Return (X, Y) of the center of cell containing provided text 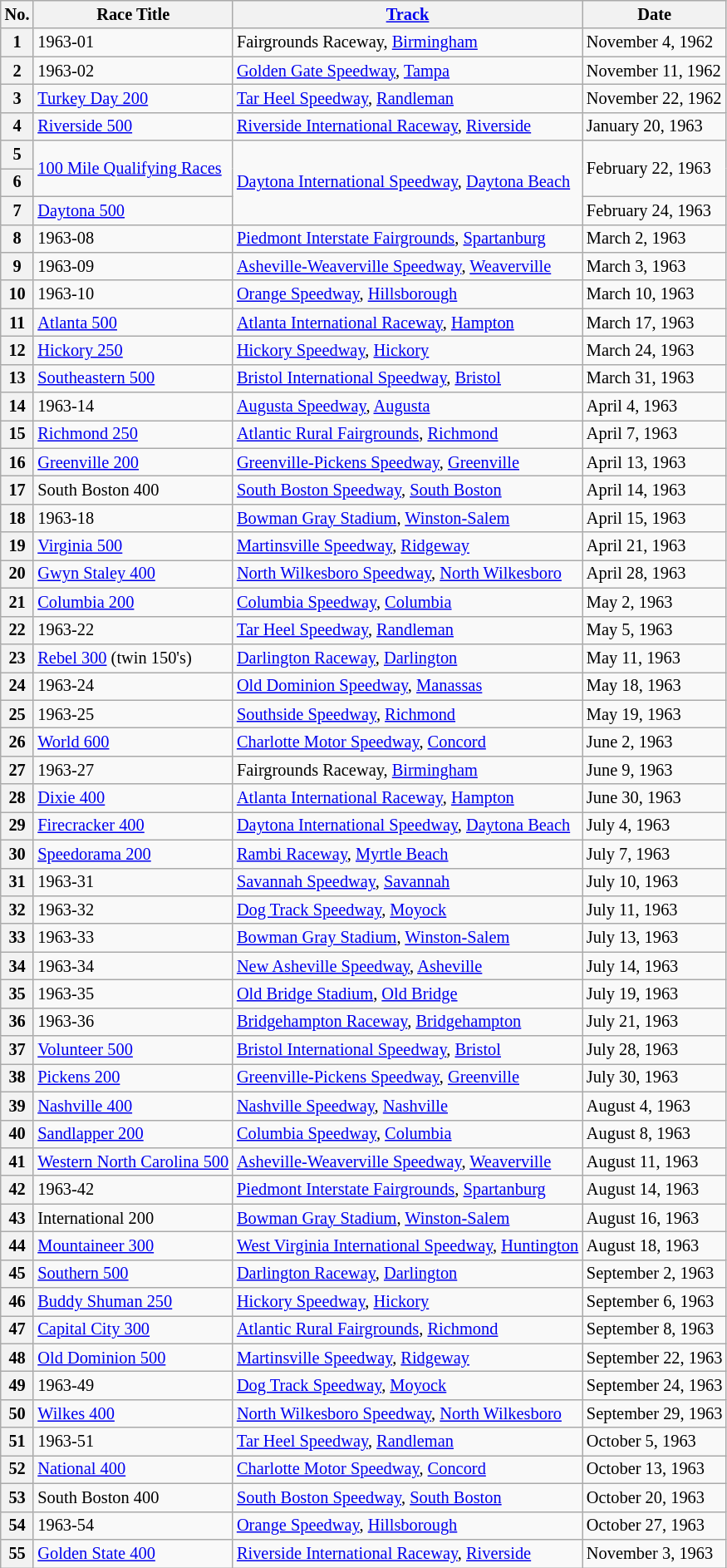
April 4, 1963 (655, 407)
12 (17, 350)
Hickory 250 (133, 350)
Nashville Speedway, Nashville (407, 1106)
1963-08 (133, 239)
Western North Carolina 500 (133, 1161)
April 13, 1963 (655, 462)
1963-22 (133, 630)
July 21, 1963 (655, 1022)
March 31, 1963 (655, 378)
13 (17, 378)
Daytona 500 (133, 210)
30 (17, 854)
1963-10 (133, 294)
August 16, 1963 (655, 1218)
10 (17, 294)
June 30, 1963 (655, 798)
6 (17, 182)
Buddy Shuman 250 (133, 1302)
1963-02 (133, 71)
1963-54 (133, 1526)
1 (17, 42)
Nashville 400 (133, 1106)
July 7, 1963 (655, 854)
Volunteer 500 (133, 1050)
March 2, 1963 (655, 239)
November 3, 1963 (655, 1553)
May 2, 1963 (655, 602)
Virginia 500 (133, 546)
49 (17, 1386)
July 4, 1963 (655, 826)
Firecracker 400 (133, 826)
1963-18 (133, 518)
Riverside 500 (133, 126)
July 13, 1963 (655, 938)
Sandlapper 200 (133, 1134)
April 21, 1963 (655, 546)
Dixie 400 (133, 798)
Augusta Speedway, Augusta (407, 407)
September 6, 1963 (655, 1302)
1963-09 (133, 266)
August 8, 1963 (655, 1134)
Atlanta 500 (133, 323)
Pickens 200 (133, 1077)
26 (17, 742)
44 (17, 1245)
Capital City 300 (133, 1329)
March 24, 1963 (655, 350)
September 29, 1963 (655, 1413)
April 15, 1963 (655, 518)
August 18, 1963 (655, 1245)
36 (17, 1022)
July 30, 1963 (655, 1077)
May 19, 1963 (655, 714)
Richmond 250 (133, 434)
1963-42 (133, 1190)
September 8, 1963 (655, 1329)
17 (17, 490)
1963-14 (133, 407)
Mountaineer 300 (133, 1245)
Date (655, 14)
2 (17, 71)
Rebel 300 (twin 150's) (133, 658)
29 (17, 826)
5 (17, 155)
July 11, 1963 (655, 910)
National 400 (133, 1469)
Southern 500 (133, 1274)
16 (17, 462)
51 (17, 1442)
48 (17, 1358)
1963-32 (133, 910)
March 17, 1963 (655, 323)
November 4, 1962 (655, 42)
1963-35 (133, 994)
October 13, 1963 (655, 1469)
25 (17, 714)
54 (17, 1526)
50 (17, 1413)
June 9, 1963 (655, 770)
March 3, 1963 (655, 266)
45 (17, 1274)
41 (17, 1161)
34 (17, 966)
35 (17, 994)
Southeastern 500 (133, 378)
September 22, 1963 (655, 1358)
1963-24 (133, 686)
February 22, 1963 (655, 168)
8 (17, 239)
33 (17, 938)
Old Dominion 500 (133, 1358)
Golden Gate Speedway, Tampa (407, 71)
New Asheville Speedway, Asheville (407, 966)
21 (17, 602)
February 24, 1963 (655, 210)
1963-34 (133, 966)
October 20, 1963 (655, 1497)
Rambi Raceway, Myrtle Beach (407, 854)
November 22, 1962 (655, 98)
27 (17, 770)
3 (17, 98)
Greenville 200 (133, 462)
1963-51 (133, 1442)
World 600 (133, 742)
Old Bridge Stadium, Old Bridge (407, 994)
37 (17, 1050)
1963-27 (133, 770)
Gwyn Staley 400 (133, 574)
October 5, 1963 (655, 1442)
14 (17, 407)
31 (17, 882)
53 (17, 1497)
55 (17, 1553)
52 (17, 1469)
1963-33 (133, 938)
43 (17, 1218)
April 7, 1963 (655, 434)
1963-49 (133, 1386)
Speedorama 200 (133, 854)
1963-01 (133, 42)
4 (17, 126)
38 (17, 1077)
Golden State 400 (133, 1553)
March 10, 1963 (655, 294)
Race Title (133, 14)
1963-25 (133, 714)
August 4, 1963 (655, 1106)
46 (17, 1302)
32 (17, 910)
June 2, 1963 (655, 742)
October 27, 1963 (655, 1526)
July 10, 1963 (655, 882)
April 28, 1963 (655, 574)
47 (17, 1329)
24 (17, 686)
Bridgehampton Raceway, Bridgehampton (407, 1022)
39 (17, 1106)
Southside Speedway, Richmond (407, 714)
April 14, 1963 (655, 490)
15 (17, 434)
January 20, 1963 (655, 126)
18 (17, 518)
No. (17, 14)
1963-31 (133, 882)
23 (17, 658)
28 (17, 798)
Track (407, 14)
22 (17, 630)
20 (17, 574)
9 (17, 266)
July 14, 1963 (655, 966)
November 11, 1962 (655, 71)
Savannah Speedway, Savannah (407, 882)
1963-36 (133, 1022)
September 24, 1963 (655, 1386)
Old Dominion Speedway, Manassas (407, 686)
May 5, 1963 (655, 630)
August 14, 1963 (655, 1190)
July 28, 1963 (655, 1050)
West Virginia International Speedway, Huntington (407, 1245)
Wilkes 400 (133, 1413)
40 (17, 1134)
September 2, 1963 (655, 1274)
August 11, 1963 (655, 1161)
Turkey Day 200 (133, 98)
May 11, 1963 (655, 658)
May 18, 1963 (655, 686)
11 (17, 323)
100 Mile Qualifying Races (133, 168)
42 (17, 1190)
July 19, 1963 (655, 994)
Columbia 200 (133, 602)
7 (17, 210)
19 (17, 546)
International 200 (133, 1218)
